Determine the (x, y) coordinate at the center of the cell enclosing the given text.  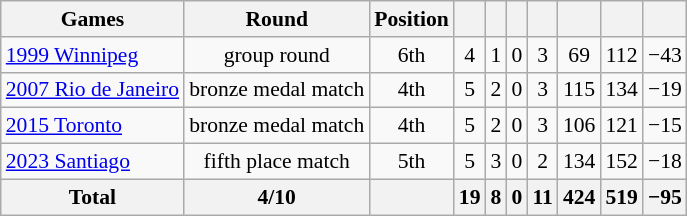
152 (622, 162)
6th (411, 55)
1 (496, 55)
2015 Toronto (92, 126)
Total (92, 197)
Games (92, 19)
2007 Rio de Janeiro (92, 90)
424 (580, 197)
Position (411, 19)
−19 (665, 90)
519 (622, 197)
5th (411, 162)
4/10 (276, 197)
115 (580, 90)
1999 Winnipeg (92, 55)
19 (470, 197)
−95 (665, 197)
group round (276, 55)
11 (542, 197)
8 (496, 197)
Round (276, 19)
fifth place match (276, 162)
112 (622, 55)
2023 Santiago (92, 162)
69 (580, 55)
−43 (665, 55)
4 (470, 55)
−18 (665, 162)
106 (580, 126)
−15 (665, 126)
121 (622, 126)
